Return the (x, y) coordinate for the center point of the cell that contains the specified text.  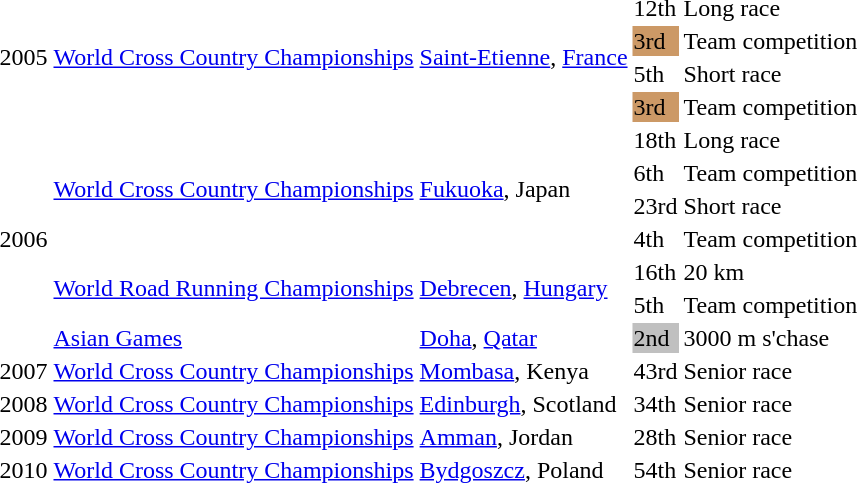
World Road Running Championships (234, 288)
28th (656, 437)
16th (656, 272)
23rd (656, 206)
Fukuoka, Japan (524, 190)
18th (656, 140)
Doha, Qatar (524, 338)
43rd (656, 371)
Mombasa, Kenya (524, 371)
Debrecen, Hungary (524, 288)
34th (656, 404)
2nd (656, 338)
Edinburgh, Scotland (524, 404)
6th (656, 173)
Asian Games (234, 338)
Amman, Jordan (524, 437)
4th (656, 239)
